Search for the cell housing the specified text and yield its [x, y] center coordinate. 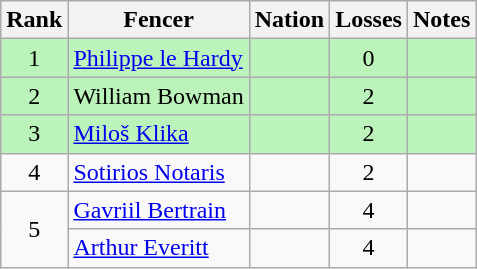
Losses [369, 20]
Sotirios Notaris [158, 172]
Nation [289, 20]
William Bowman [158, 96]
Notes [441, 20]
Fencer [158, 20]
Miloš Klika [158, 134]
Rank [34, 20]
Arthur Everitt [158, 248]
1 [34, 58]
3 [34, 134]
Philippe le Hardy [158, 58]
0 [369, 58]
Gavriil Bertrain [158, 210]
5 [34, 229]
